Locate the cell with the specified text and output its [x, y] center coordinate. 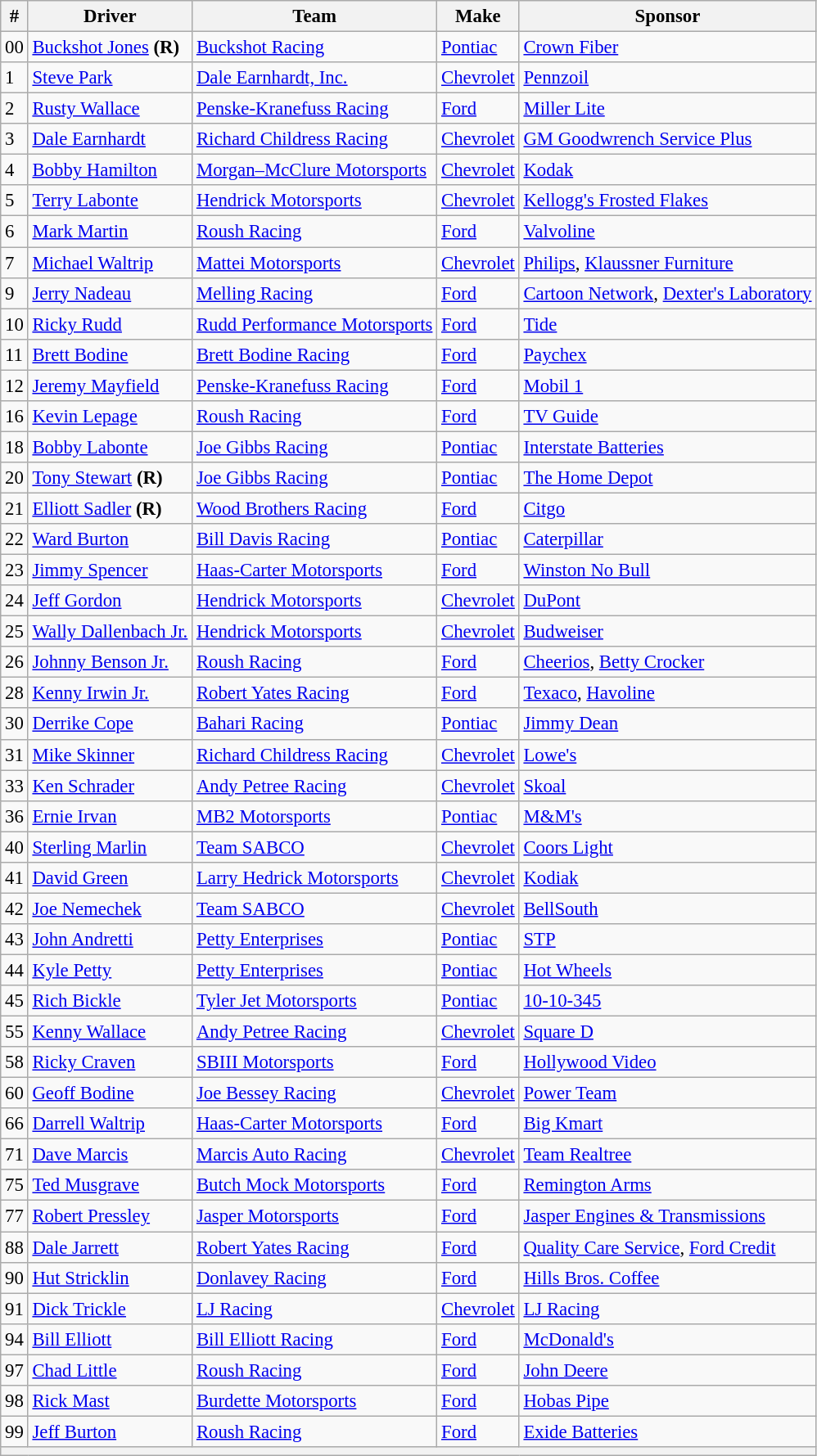
33 [15, 786]
4 [15, 170]
00 [15, 47]
STP [668, 940]
Jeff Gordon [110, 601]
12 [15, 385]
DuPont [668, 601]
# [15, 16]
Budweiser [668, 632]
Rusty Wallace [110, 109]
Butch Mock Motorsports [314, 1186]
Citgo [668, 508]
22 [15, 539]
71 [15, 1155]
Quality Care Service, Ford Credit [668, 1247]
Ward Burton [110, 539]
Joe Bessey Racing [314, 1093]
18 [15, 447]
John Deere [668, 1370]
36 [15, 816]
Philips, Klaussner Furniture [668, 263]
9 [15, 293]
Sterling Marlin [110, 847]
Mark Martin [110, 232]
Jasper Engines & Transmissions [668, 1216]
24 [15, 601]
Square D [668, 1032]
Hollywood Video [668, 1062]
Coors Light [668, 847]
Ricky Craven [110, 1062]
Miller Lite [668, 109]
Valvoline [668, 232]
Ricky Rudd [110, 324]
Ted Musgrave [110, 1186]
Rich Bickle [110, 1001]
Kellogg's Frosted Flakes [668, 201]
Burdette Motorsports [314, 1401]
Power Team [668, 1093]
M&M's [668, 816]
McDonald's [668, 1339]
1 [15, 78]
Jimmy Spencer [110, 570]
Bahari Racing [314, 724]
42 [15, 908]
Steve Park [110, 78]
GM Goodwrench Service Plus [668, 139]
Melling Racing [314, 293]
MB2 Motorsports [314, 816]
Elliott Sadler (R) [110, 508]
20 [15, 478]
77 [15, 1216]
Make [478, 16]
Kyle Petty [110, 970]
Chad Little [110, 1370]
16 [15, 417]
Mobil 1 [668, 385]
Derrike Cope [110, 724]
BellSouth [668, 908]
Ernie Irvan [110, 816]
26 [15, 662]
99 [15, 1431]
Joe Nemechek [110, 908]
Tide [668, 324]
Texaco, Havoline [668, 693]
45 [15, 1001]
43 [15, 940]
88 [15, 1247]
91 [15, 1309]
Jimmy Dean [668, 724]
Bill Elliott [110, 1339]
Buckshot Jones (R) [110, 47]
40 [15, 847]
Brett Bodine Racing [314, 354]
Mattei Motorsports [314, 263]
Marcis Auto Racing [314, 1155]
John Andretti [110, 940]
Rudd Performance Motorsports [314, 324]
58 [15, 1062]
Cheerios, Betty Crocker [668, 662]
Jerry Nadeau [110, 293]
3 [15, 139]
Hobas Pipe [668, 1401]
TV Guide [668, 417]
Big Kmart [668, 1124]
90 [15, 1278]
98 [15, 1401]
The Home Depot [668, 478]
Dale Earnhardt [110, 139]
Hot Wheels [668, 970]
97 [15, 1370]
Brett Bodine [110, 354]
Tyler Jet Motorsports [314, 1001]
23 [15, 570]
Hut Stricklin [110, 1278]
Kenny Wallace [110, 1032]
Geoff Bodine [110, 1093]
Lowe's [668, 755]
Kenny Irwin Jr. [110, 693]
Michael Waltrip [110, 263]
Donlavey Racing [314, 1278]
Ken Schrader [110, 786]
5 [15, 201]
Buckshot Racing [314, 47]
Cartoon Network, Dexter's Laboratory [668, 293]
Darrell Waltrip [110, 1124]
Jeremy Mayfield [110, 385]
SBIII Motorsports [314, 1062]
2 [15, 109]
44 [15, 970]
Bobby Hamilton [110, 170]
Remington Arms [668, 1186]
94 [15, 1339]
Rick Mast [110, 1401]
21 [15, 508]
Caterpillar [668, 539]
11 [15, 354]
7 [15, 263]
Kodiak [668, 878]
Jeff Burton [110, 1431]
Pennzoil [668, 78]
Skoal [668, 786]
Bobby Labonte [110, 447]
10-10-345 [668, 1001]
Bill Elliott Racing [314, 1339]
31 [15, 755]
Crown Fiber [668, 47]
Mike Skinner [110, 755]
Driver [110, 16]
Dave Marcis [110, 1155]
Tony Stewart (R) [110, 478]
Hills Bros. Coffee [668, 1278]
Interstate Batteries [668, 447]
Larry Hedrick Motorsports [314, 878]
55 [15, 1032]
Team Realtree [668, 1155]
Team [314, 16]
25 [15, 632]
60 [15, 1093]
Wally Dallenbach Jr. [110, 632]
Wood Brothers Racing [314, 508]
Kevin Lepage [110, 417]
Winston No Bull [668, 570]
Dale Jarrett [110, 1247]
Morgan–McClure Motorsports [314, 170]
10 [15, 324]
66 [15, 1124]
Dale Earnhardt, Inc. [314, 78]
Kodak [668, 170]
Dick Trickle [110, 1309]
David Green [110, 878]
Jasper Motorsports [314, 1216]
30 [15, 724]
Bill Davis Racing [314, 539]
Johnny Benson Jr. [110, 662]
6 [15, 232]
75 [15, 1186]
28 [15, 693]
Exide Batteries [668, 1431]
Robert Pressley [110, 1216]
Paychex [668, 354]
Sponsor [668, 16]
41 [15, 878]
Terry Labonte [110, 201]
